Identify which cell holds the provided text, then report its (X, Y) central coordinate. 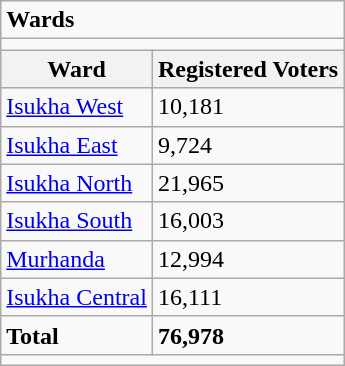
Wards (172, 20)
Ward (77, 69)
Isukha South (77, 221)
Registered Voters (248, 69)
Murhanda (77, 259)
Isukha North (77, 183)
16,003 (248, 221)
Total (77, 335)
16,111 (248, 297)
Isukha East (77, 145)
Isukha Central (77, 297)
9,724 (248, 145)
21,965 (248, 183)
10,181 (248, 107)
76,978 (248, 335)
Isukha West (77, 107)
12,994 (248, 259)
